Search for the cell housing the specified text and yield its [x, y] center coordinate. 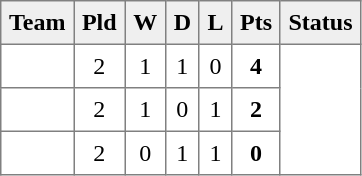
Pld [100, 23]
D [182, 23]
4 [256, 66]
Team [38, 23]
Pts [256, 23]
Status [320, 23]
L [216, 23]
W [145, 23]
